Provide the (x, y) coordinate of the cell's center where the given text is located.  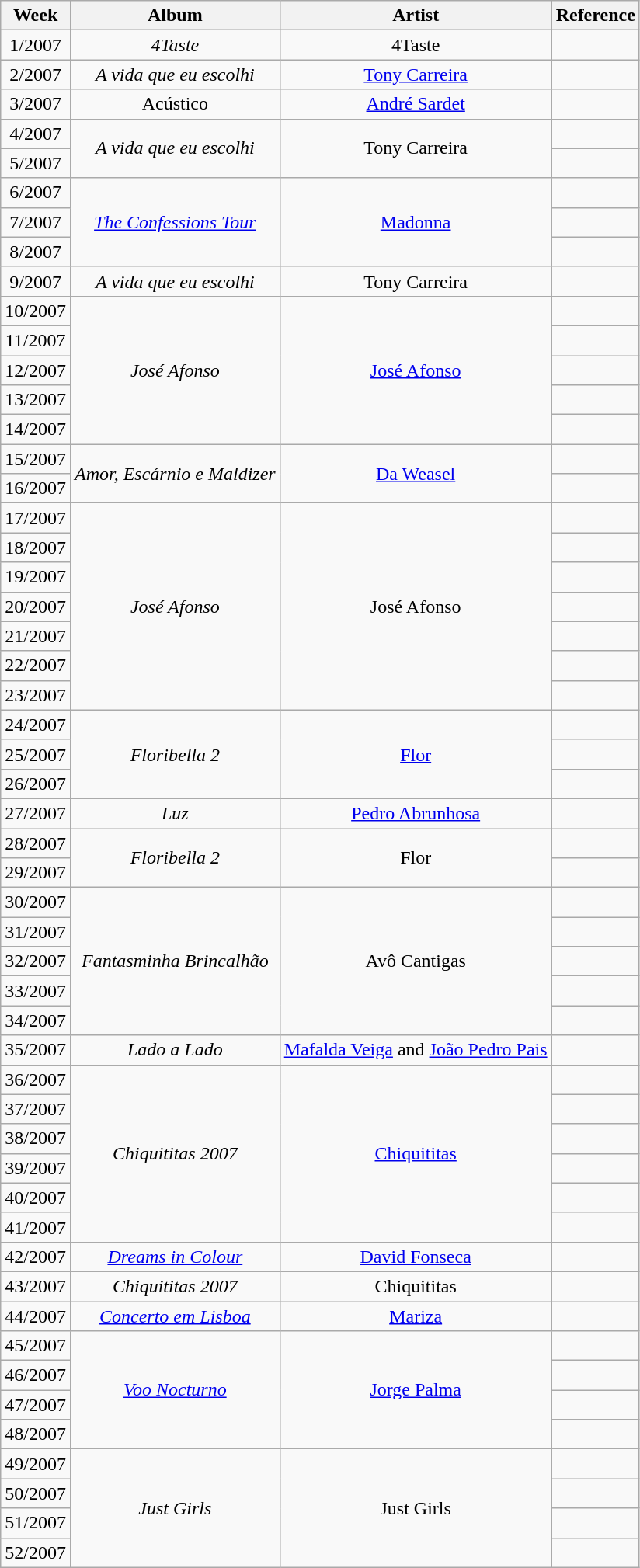
David Fonseca (416, 1257)
35/2007 (36, 1050)
Lado a Lado (175, 1050)
4/2007 (36, 134)
8/2007 (36, 252)
38/2007 (36, 1139)
29/2007 (36, 873)
27/2007 (36, 813)
15/2007 (36, 459)
21/2007 (36, 636)
Mariza (416, 1316)
25/2007 (36, 754)
30/2007 (36, 902)
5/2007 (36, 163)
Dreams in Colour (175, 1257)
10/2007 (36, 311)
47/2007 (36, 1405)
26/2007 (36, 784)
3/2007 (36, 104)
14/2007 (36, 429)
Madonna (416, 222)
6/2007 (36, 193)
44/2007 (36, 1316)
24/2007 (36, 725)
Album (175, 16)
28/2007 (36, 843)
45/2007 (36, 1346)
Amor, Escárnio e Maldizer (175, 474)
48/2007 (36, 1434)
Fantasminha Brincalhão (175, 961)
Jorge Palma (416, 1390)
11/2007 (36, 340)
49/2007 (36, 1464)
34/2007 (36, 1020)
1/2007 (36, 45)
20/2007 (36, 607)
22/2007 (36, 666)
52/2007 (36, 1552)
51/2007 (36, 1523)
Artist (416, 16)
50/2007 (36, 1493)
37/2007 (36, 1109)
Pedro Abrunhosa (416, 813)
Mafalda Veiga and João Pedro Pais (416, 1050)
Avô Cantigas (416, 961)
43/2007 (36, 1286)
40/2007 (36, 1198)
13/2007 (36, 400)
Reference (595, 16)
39/2007 (36, 1168)
17/2007 (36, 518)
The Confessions Tour (175, 222)
Luz (175, 813)
31/2007 (36, 932)
19/2007 (36, 577)
Voo Nocturno (175, 1390)
32/2007 (36, 961)
7/2007 (36, 222)
18/2007 (36, 548)
9/2007 (36, 281)
36/2007 (36, 1080)
42/2007 (36, 1257)
2/2007 (36, 75)
Week (36, 16)
46/2007 (36, 1375)
André Sardet (416, 104)
33/2007 (36, 991)
41/2007 (36, 1227)
Da Weasel (416, 474)
Acústico (175, 104)
12/2007 (36, 370)
16/2007 (36, 488)
Concerto em Lisboa (175, 1316)
23/2007 (36, 695)
